From the cell containing the given text, extract its center point as [x, y] coordinate. 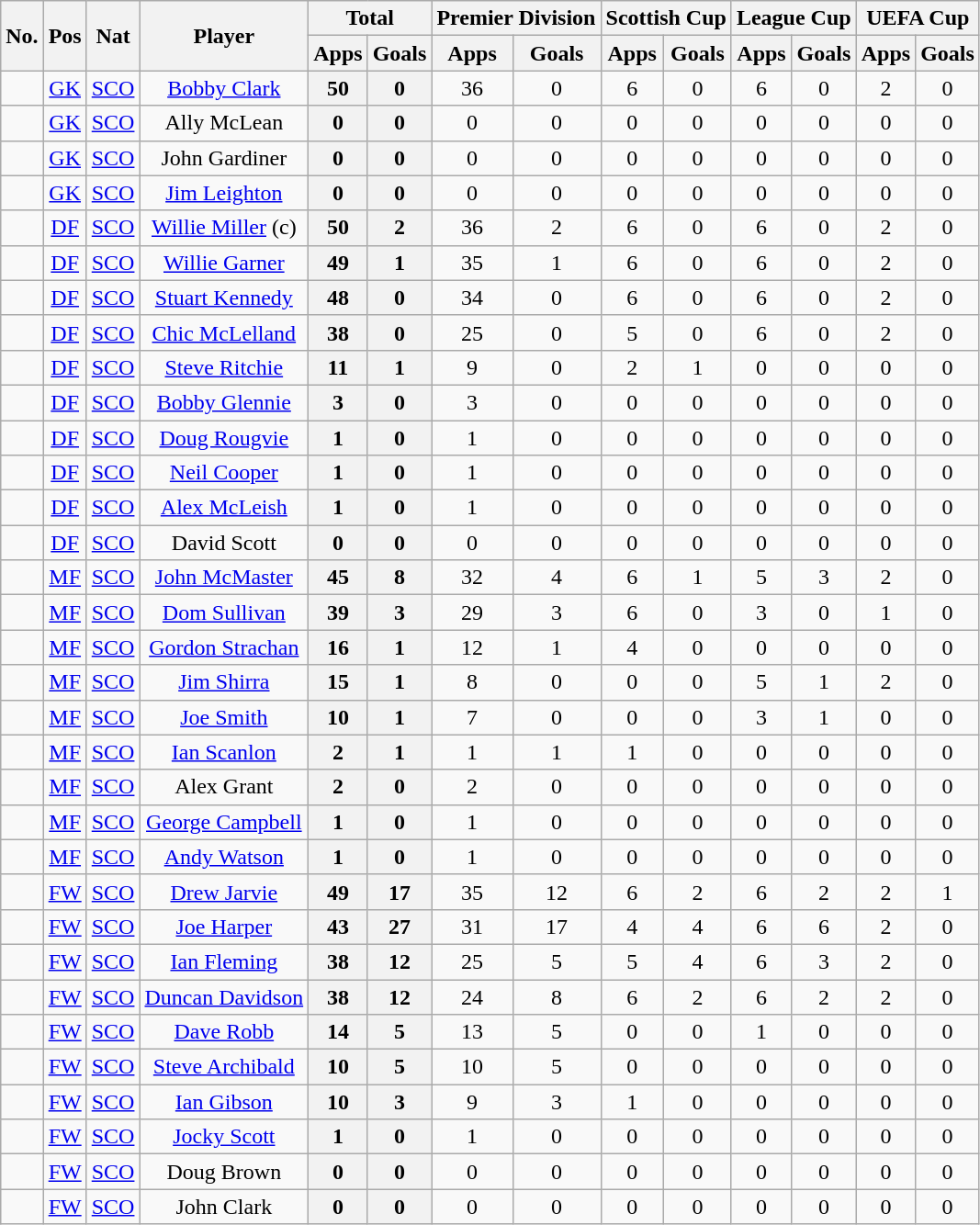
George Campbell [224, 822]
League Cup [794, 18]
Doug Rougvie [224, 438]
Ian Scanlon [224, 752]
Chic McLelland [224, 332]
John McMaster [224, 578]
Scottish Cup [666, 18]
48 [338, 298]
Gordon Strachan [224, 647]
43 [338, 927]
Jim Leighton [224, 193]
Doug Brown [224, 1172]
Jocky Scott [224, 1137]
39 [338, 612]
Alex Grant [224, 787]
7 [472, 717]
Alex McLeish [224, 508]
John Gardiner [224, 158]
34 [472, 298]
Premier Division [516, 18]
Willie Garner [224, 263]
Duncan Davidson [224, 996]
Joe Harper [224, 927]
Willie Miller (c) [224, 228]
29 [472, 612]
John Clark [224, 1207]
27 [400, 927]
Dave Robb [224, 1032]
Drew Jarvie [224, 892]
11 [338, 367]
David Scott [224, 543]
45 [338, 578]
Joe Smith [224, 717]
Bobby Glennie [224, 402]
Ian Fleming [224, 961]
Total [370, 18]
Pos [64, 36]
14 [338, 1032]
Andy Watson [224, 857]
Nat [113, 36]
No. [22, 36]
Stuart Kennedy [224, 298]
Player [224, 36]
Ally McLean [224, 123]
15 [338, 682]
Dom Sullivan [224, 612]
Steve Archibald [224, 1067]
Jim Shirra [224, 682]
UEFA Cup [918, 18]
Ian Gibson [224, 1102]
31 [472, 927]
Steve Ritchie [224, 367]
Neil Cooper [224, 473]
13 [472, 1032]
16 [338, 647]
Bobby Clark [224, 88]
32 [472, 578]
24 [472, 996]
